From the cell containing the given text, extract its center point as (x, y) coordinate. 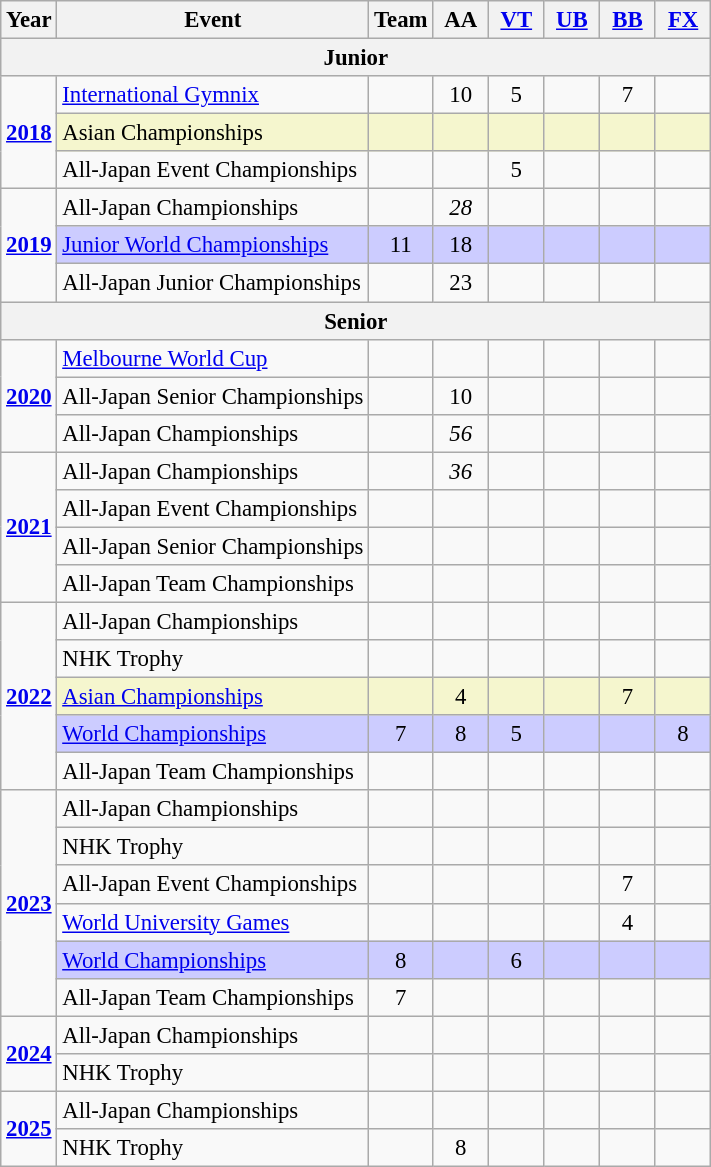
36 (461, 471)
2019 (29, 246)
International Gymnix (213, 95)
2020 (29, 396)
Melbourne World Cup (213, 358)
23 (461, 283)
World University Games (213, 922)
All-Japan Junior Championships (213, 283)
Junior (356, 58)
VT (516, 20)
2025 (29, 1128)
2018 (29, 132)
AA (461, 20)
2023 (29, 903)
Year (29, 20)
28 (461, 208)
11 (401, 245)
18 (461, 245)
Senior (356, 321)
Junior World Championships (213, 245)
56 (461, 433)
2021 (29, 527)
6 (516, 960)
2024 (29, 1054)
BB (628, 20)
Team (401, 20)
UB (572, 20)
2022 (29, 696)
FX (683, 20)
Event (213, 20)
